Identify which cell holds the provided text, then report its (X, Y) central coordinate. 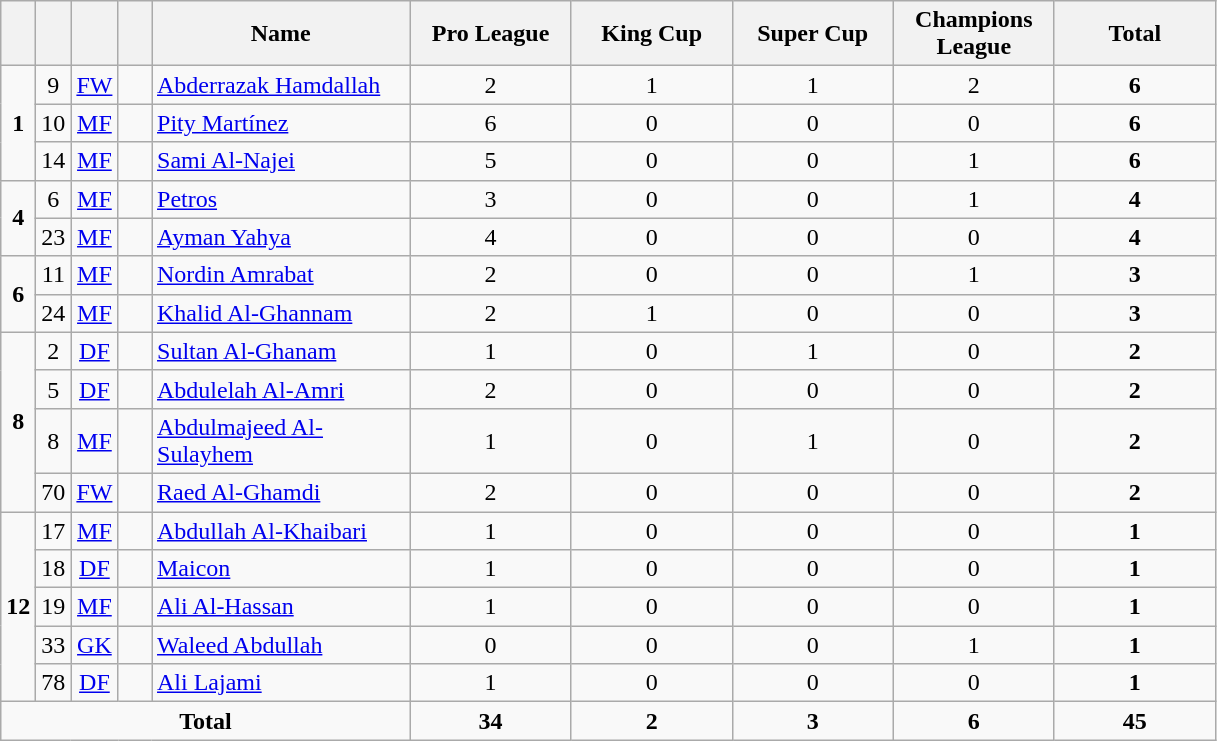
9 (54, 85)
Ayman Yahya (282, 237)
78 (54, 683)
Ali Lajami (282, 683)
Pro League (490, 34)
Champions League (974, 34)
Abdullah Al-Khaibari (282, 531)
Super Cup (812, 34)
23 (54, 237)
Abdulelah Al-Amri (282, 389)
Abdulmajeed Al-Sulayhem (282, 440)
Waleed Abdullah (282, 645)
Petros (282, 199)
Raed Al-Ghamdi (282, 492)
24 (54, 313)
Sultan Al-Ghanam (282, 351)
14 (54, 161)
18 (54, 569)
Pity Martínez (282, 123)
Name (282, 34)
11 (54, 275)
Khalid Al-Ghannam (282, 313)
Sami Al-Najei (282, 161)
17 (54, 531)
Nordin Amrabat (282, 275)
Abderrazak Hamdallah (282, 85)
33 (54, 645)
45 (1134, 721)
70 (54, 492)
10 (54, 123)
GK (94, 645)
34 (490, 721)
12 (18, 607)
Maicon (282, 569)
Ali Al-Hassan (282, 607)
King Cup (652, 34)
19 (54, 607)
